Output the [x, y] coordinate of the center of the cell containing the given text.  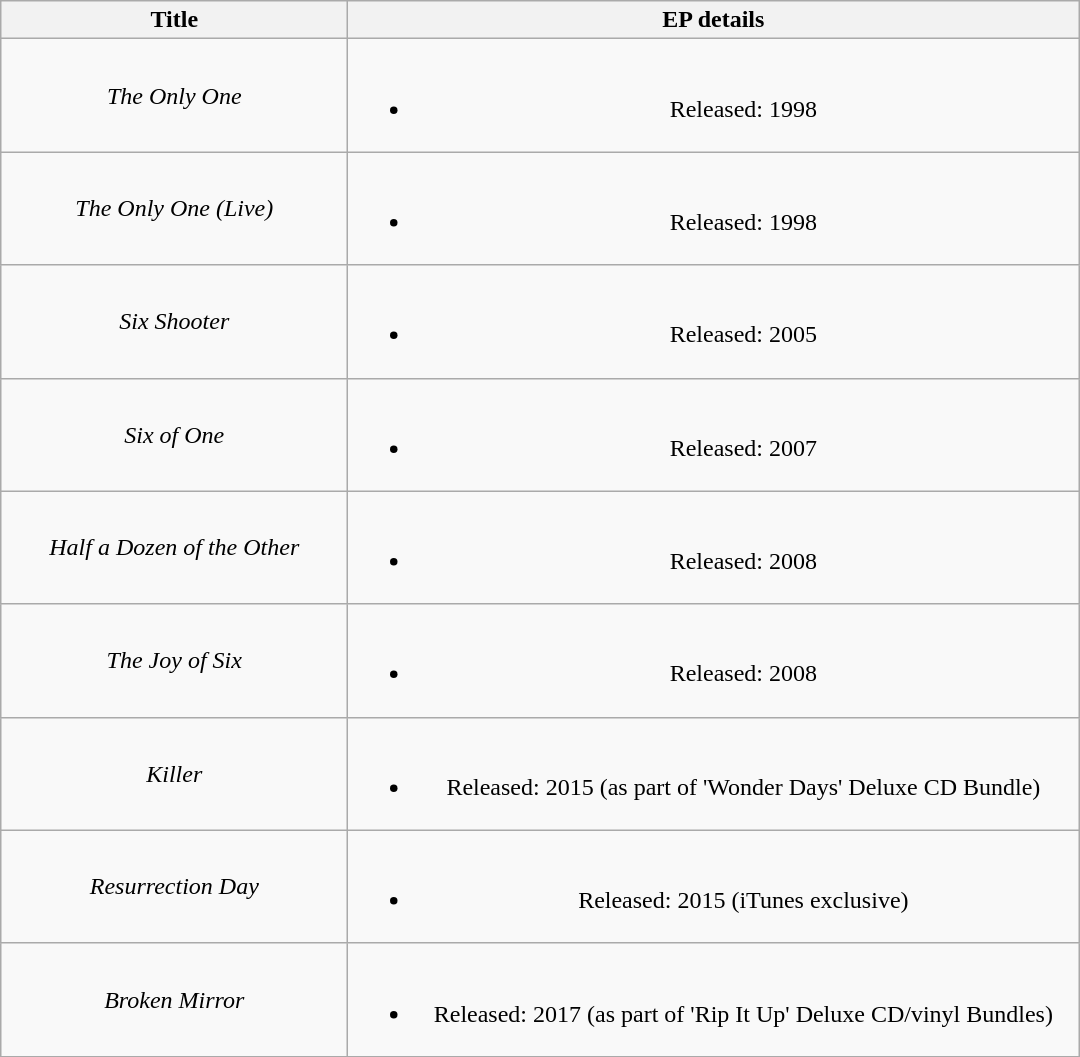
Killer [174, 774]
Title [174, 20]
Broken Mirror [174, 1000]
Released: 2007 [714, 434]
Released: 2017 (as part of 'Rip It Up' Deluxe CD/vinyl Bundles) [714, 1000]
The Only One (Live) [174, 208]
Half a Dozen of the Other [174, 548]
EP details [714, 20]
Released: 2005 [714, 322]
Released: 2015 (iTunes exclusive) [714, 886]
The Only One [174, 96]
The Joy of Six [174, 660]
Released: 2015 (as part of 'Wonder Days' Deluxe CD Bundle) [714, 774]
Six of One [174, 434]
Resurrection Day [174, 886]
Six Shooter [174, 322]
